Detect which cell encompasses the target text, then output its (x, y) center coordinate. 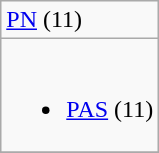
PAS (11) (80, 96)
PN (11) (80, 20)
